For the text-containing cell, return its midpoint in (X, Y) coordinate format. 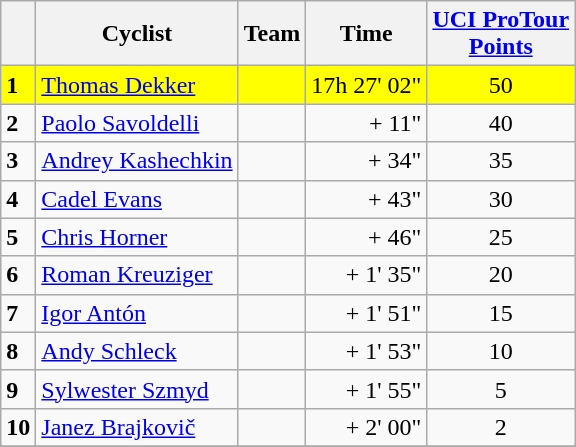
7 (18, 313)
UCI ProTourPoints (501, 34)
40 (501, 123)
+ 43" (366, 199)
1 (18, 85)
17h 27' 02" (366, 85)
Team (272, 34)
Andy Schleck (137, 351)
3 (18, 161)
Sylwester Szmyd (137, 389)
6 (18, 275)
Time (366, 34)
9 (18, 389)
Cyclist (137, 34)
8 (18, 351)
+ 34" (366, 161)
15 (501, 313)
4 (18, 199)
Janez Brajkovič (137, 427)
Cadel Evans (137, 199)
50 (501, 85)
Chris Horner (137, 237)
35 (501, 161)
+ 1' 35" (366, 275)
30 (501, 199)
Igor Antón (137, 313)
Roman Kreuziger (137, 275)
+ 11" (366, 123)
+ 46" (366, 237)
20 (501, 275)
+ 2' 00" (366, 427)
Thomas Dekker (137, 85)
Andrey Kashechkin (137, 161)
25 (501, 237)
+ 1' 53" (366, 351)
+ 1' 55" (366, 389)
+ 1' 51" (366, 313)
Paolo Savoldelli (137, 123)
